Determine the (x, y) coordinate at the center of the cell enclosing the given text.  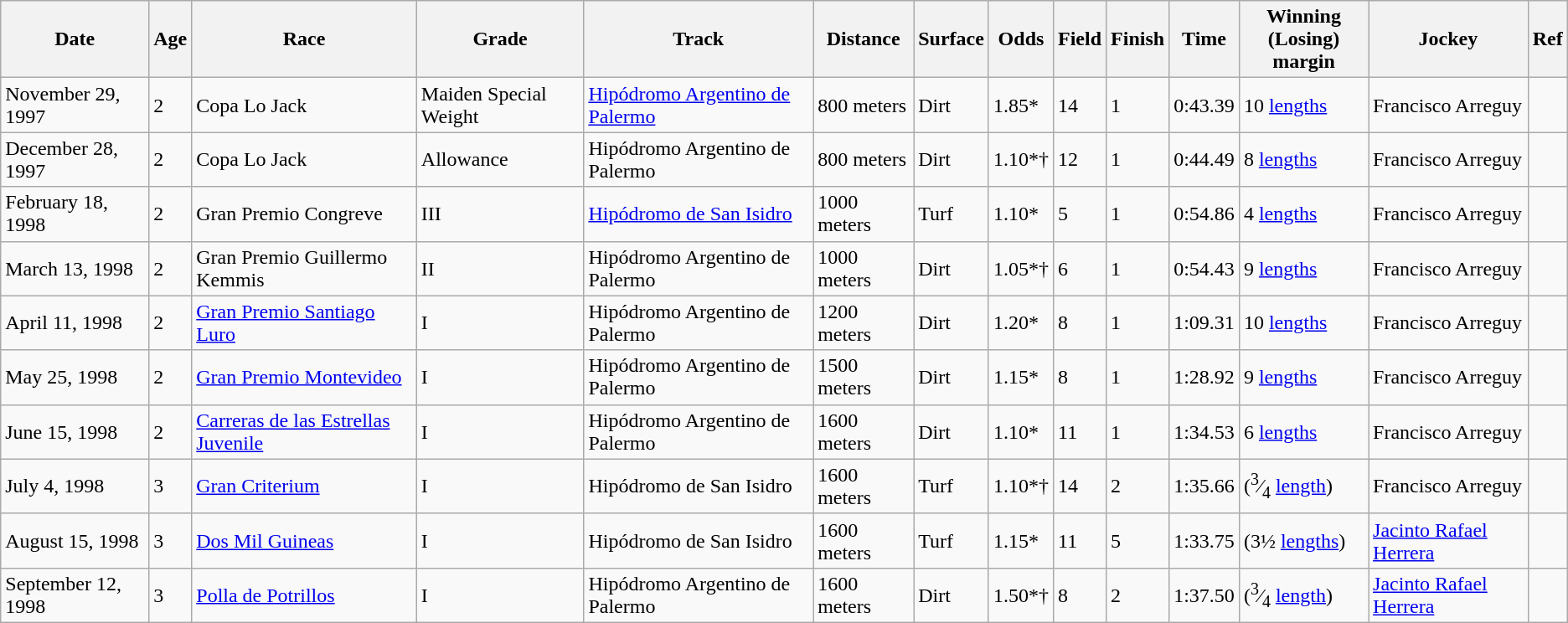
April 11, 1998 (75, 323)
February 18, 1998 (75, 214)
1.20* (1020, 323)
1200 meters (864, 323)
Finish (1137, 39)
Gran Premio Montevideo (305, 377)
1.05*† (1020, 268)
0:44.49 (1204, 159)
August 15, 1998 (75, 541)
Polla de Potrillos (305, 595)
Date (75, 39)
Ref (1548, 39)
0:54.86 (1204, 214)
Carreras de las Estrellas Juvenile (305, 432)
0:54.43 (1204, 268)
June 15, 1998 (75, 432)
Field (1079, 39)
II (500, 268)
Gran Premio Guillermo Kemmis (305, 268)
1:33.75 (1204, 541)
Winning(Losing) margin (1303, 39)
December 28, 1997 (75, 159)
1:37.50 (1204, 595)
1:35.66 (1204, 486)
Track (699, 39)
1:09.31 (1204, 323)
0:43.39 (1204, 106)
1500 meters (864, 377)
1:34.53 (1204, 432)
Jockey (1449, 39)
Gran Premio Santiago Luro (305, 323)
4 lengths (1303, 214)
6 lengths (1303, 432)
September 12, 1998 (75, 595)
May 25, 1998 (75, 377)
1:28.92 (1204, 377)
Distance (864, 39)
Maiden Special Weight (500, 106)
November 29, 1997 (75, 106)
Dos Mil Guineas (305, 541)
Race (305, 39)
Gran Criterium (305, 486)
March 13, 1998 (75, 268)
Age (171, 39)
Grade (500, 39)
6 (1079, 268)
Surface (952, 39)
Time (1204, 39)
III (500, 214)
Odds (1020, 39)
8 lengths (1303, 159)
July 4, 1998 (75, 486)
1.50*† (1020, 595)
1.85* (1020, 106)
(3½ lengths) (1303, 541)
Gran Premio Congreve (305, 214)
Allowance (500, 159)
12 (1079, 159)
